Output the [X, Y] coordinate of the center of the cell containing the given text.  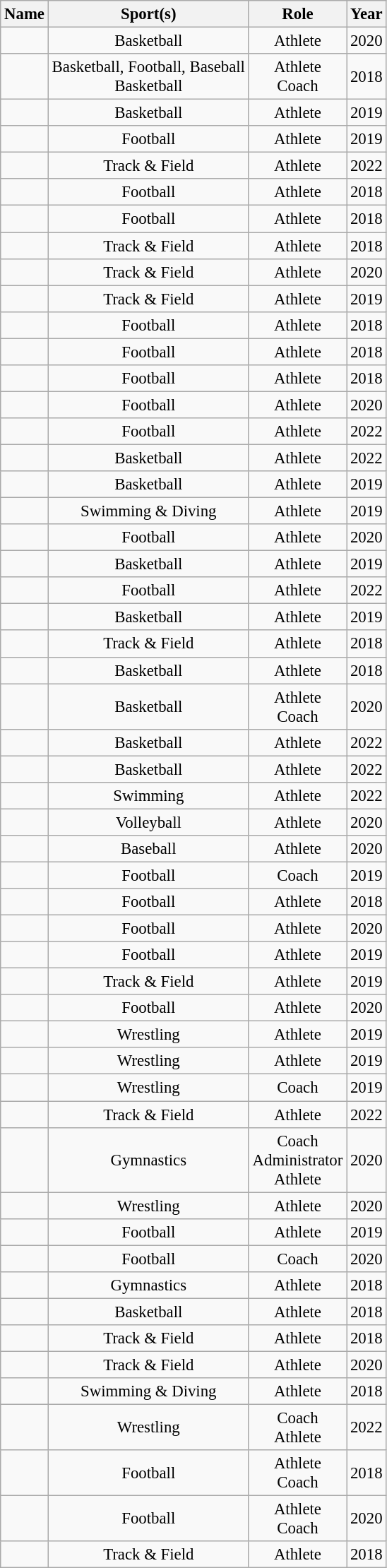
CoachAdministratorAthlete [297, 1160]
Role [297, 14]
Year [367, 14]
Swimming [148, 796]
Name [25, 14]
Baseball [148, 849]
Volleyball [148, 822]
Basketball, Football, BaseballBasketball [148, 76]
Sport(s) [148, 14]
CoachAthlete [297, 1428]
